For the text-containing cell, return its midpoint in (x, y) coordinate format. 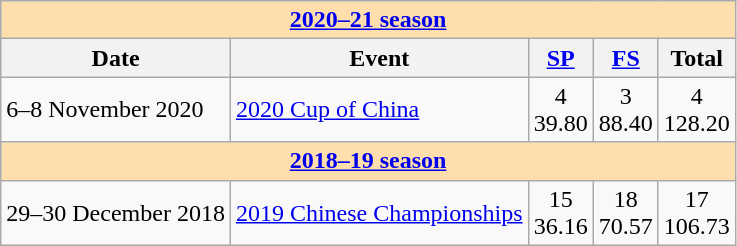
18 70.57 (626, 212)
Total (696, 58)
6–8 November 2020 (116, 110)
17 106.73 (696, 212)
15 36.16 (560, 212)
Event (379, 58)
2020 Cup of China (379, 110)
3 88.40 (626, 110)
FS (626, 58)
4 39.80 (560, 110)
29–30 December 2018 (116, 212)
2019 Chinese Championships (379, 212)
4 128.20 (696, 110)
2018–19 season (368, 161)
SP (560, 58)
Date (116, 58)
2020–21 season (368, 20)
